Return the [X, Y] coordinate for the center point of the cell that contains the specified text.  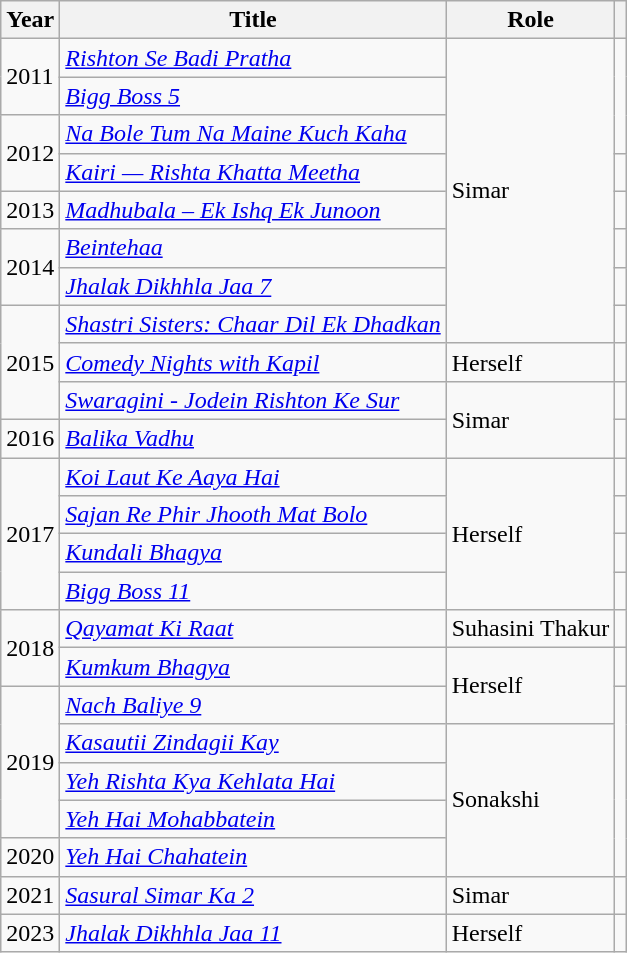
Yeh Rishta Kya Kehlata Hai [253, 781]
2021 [30, 895]
Jhalak Dikhhla Jaa 11 [253, 933]
Kairi — Rishta Khatta Meetha [253, 172]
Bigg Boss 5 [253, 96]
2017 [30, 534]
Swaragini - Jodein Rishton Ke Sur [253, 400]
Kumkum Bhagya [253, 667]
Balika Vadhu [253, 438]
Kasautii Zindagii Kay [253, 743]
Madhubala – Ek Ishq Ek Junoon [253, 210]
2023 [30, 933]
2013 [30, 210]
Qayamat Ki Raat [253, 629]
2012 [30, 153]
Sonakshi [530, 800]
2011 [30, 77]
Beintehaa [253, 248]
Sajan Re Phir Jhooth Mat Bolo [253, 515]
Kundali Bhagya [253, 553]
Yeh Hai Chahatein [253, 857]
Role [530, 20]
Yeh Hai Mohabbatein [253, 819]
Na Bole Tum Na Maine Kuch Kaha [253, 134]
Bigg Boss 11 [253, 591]
Comedy Nights with Kapil [253, 362]
2016 [30, 438]
2015 [30, 362]
2019 [30, 762]
Jhalak Dikhhla Jaa 7 [253, 286]
2020 [30, 857]
Shastri Sisters: Chaar Dil Ek Dhadkan [253, 324]
Year [30, 20]
Suhasini Thakur [530, 629]
2018 [30, 648]
2014 [30, 267]
Nach Baliye 9 [253, 705]
Koi Laut Ke Aaya Hai [253, 477]
Rishton Se Badi Pratha [253, 58]
Title [253, 20]
Sasural Simar Ka 2 [253, 895]
